Determine the (X, Y) coordinate at the center of the cell enclosing the given text.  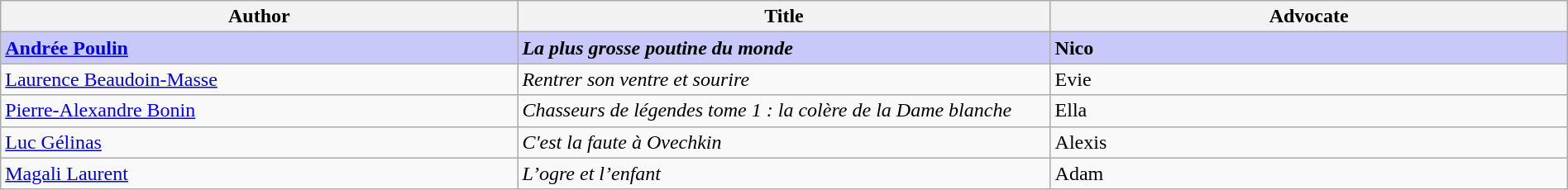
Laurence Beaudoin-Masse (260, 79)
Andrée Poulin (260, 48)
Magali Laurent (260, 173)
C'est la faute à Ovechkin (784, 142)
L’ogre et l’enfant (784, 173)
Ella (1308, 111)
Pierre-Alexandre Bonin (260, 111)
Title (784, 17)
Rentrer son ventre et sourire (784, 79)
Advocate (1308, 17)
Adam (1308, 173)
Alexis (1308, 142)
Author (260, 17)
Nico (1308, 48)
Chasseurs de légendes tome 1 : la colère de la Dame blanche (784, 111)
Evie (1308, 79)
Luc Gélinas (260, 142)
La plus grosse poutine du monde (784, 48)
